Extract the [X, Y] coordinate from the center of the cell holding the provided text.  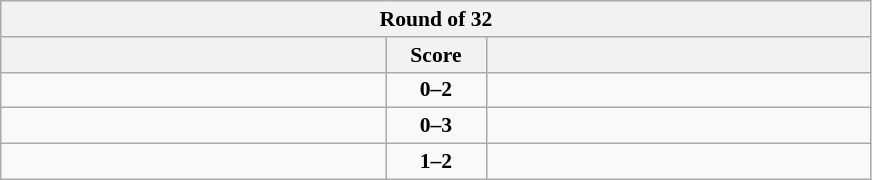
Score [436, 55]
Round of 32 [436, 19]
0–3 [436, 126]
1–2 [436, 162]
0–2 [436, 90]
